Pinpoint the cell where the given text exists, returning its [X, Y] midpoint coordinate. 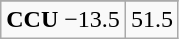
51.5 [152, 20]
CCU −13.5 [64, 20]
